Scan for the cell matching the given text and deliver its [X, Y] coordinate at center. 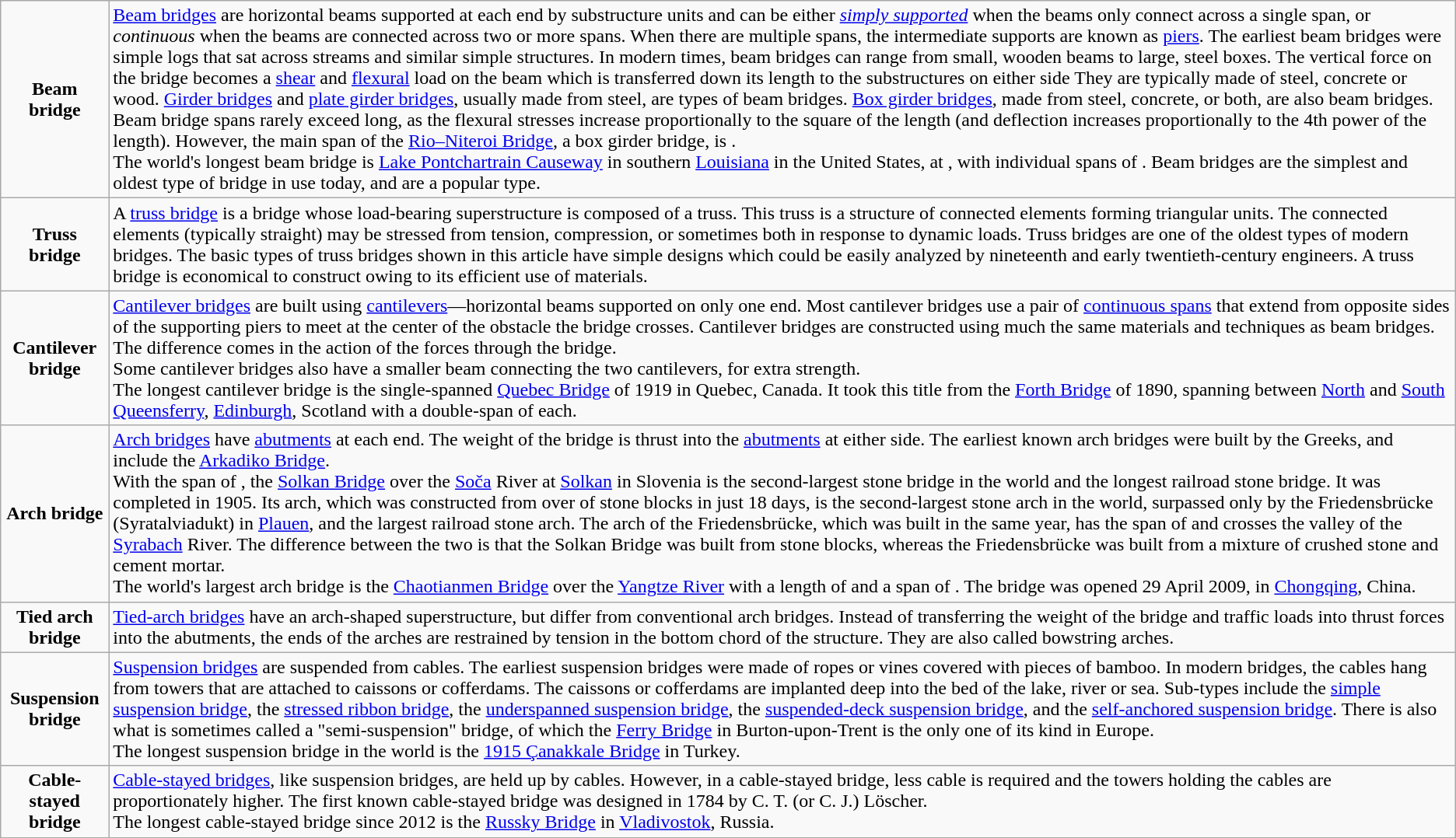
Cable-stayed bridge [54, 801]
Suspension bridge [54, 709]
Tied arch bridge [54, 627]
Beam bridge [54, 100]
Cantilever bridge [54, 358]
Truss bridge [54, 244]
Arch bridge [54, 513]
